Scan for the cell matching the given text and deliver its (X, Y) coordinate at center. 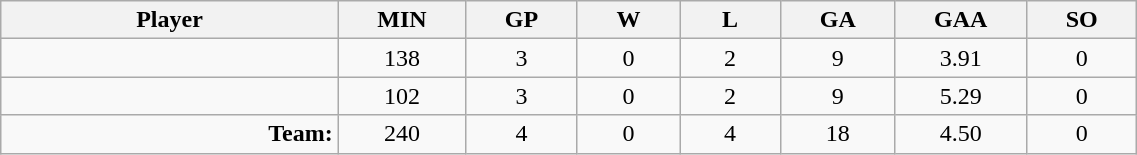
W (628, 20)
MIN (402, 20)
Team: (170, 134)
GP (522, 20)
GA (838, 20)
5.29 (961, 96)
3.91 (961, 58)
240 (402, 134)
SO (1081, 20)
18 (838, 134)
102 (402, 96)
Player (170, 20)
138 (402, 58)
GAA (961, 20)
L (730, 20)
4.50 (961, 134)
